Search for the cell housing the specified text and yield its (X, Y) center coordinate. 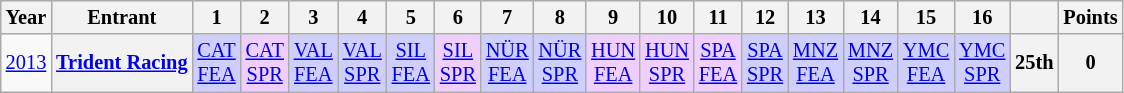
SPASPR (765, 63)
Trident Racing (122, 63)
14 (870, 17)
15 (926, 17)
NÜRSPR (560, 63)
12 (765, 17)
3 (314, 17)
5 (411, 17)
SILFEA (411, 63)
Points (1090, 17)
6 (458, 17)
7 (508, 17)
VALSPR (362, 63)
8 (560, 17)
YMCSPR (982, 63)
1 (216, 17)
13 (816, 17)
SILSPR (458, 63)
11 (718, 17)
0 (1090, 63)
MNZSPR (870, 63)
10 (667, 17)
CATFEA (216, 63)
16 (982, 17)
2 (265, 17)
YMCFEA (926, 63)
MNZFEA (816, 63)
25th (1034, 63)
HUNSPR (667, 63)
NÜRFEA (508, 63)
CATSPR (265, 63)
Entrant (122, 17)
9 (613, 17)
Year (26, 17)
SPAFEA (718, 63)
HUNFEA (613, 63)
2013 (26, 63)
VALFEA (314, 63)
4 (362, 17)
